Return the (X, Y) coordinate for the center point of the cell that contains the specified text.  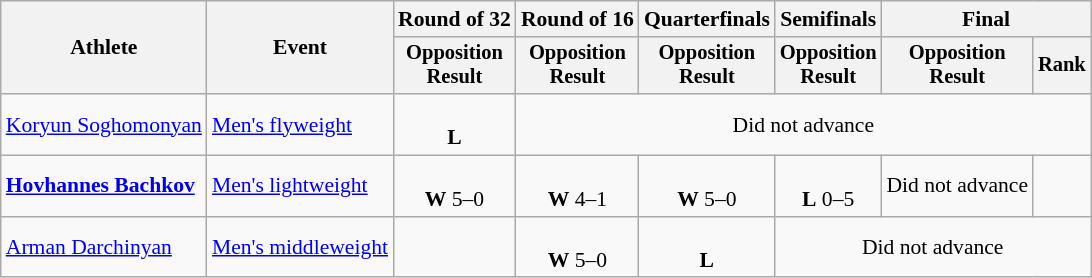
W 4–1 (578, 186)
Rank (1062, 66)
Athlete (104, 48)
Hovhannes Bachkov (104, 186)
Event (300, 48)
Quarterfinals (707, 19)
Koryun Soghomonyan (104, 124)
Semifinals (828, 19)
Men's lightweight (300, 186)
Men's middleweight (300, 248)
L 0–5 (828, 186)
Final (986, 19)
Men's flyweight (300, 124)
Round of 16 (578, 19)
Round of 32 (454, 19)
Arman Darchinyan (104, 248)
